Determine the [x, y] coordinate at the center of the cell enclosing the given text.  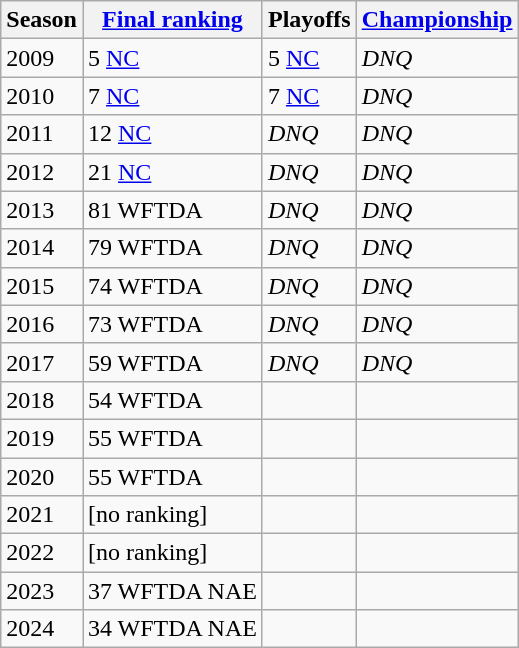
Playoffs [309, 20]
2024 [42, 629]
2023 [42, 591]
2017 [42, 362]
74 WFTDA [172, 286]
21 NC [172, 172]
2020 [42, 477]
2015 [42, 286]
79 WFTDA [172, 248]
2011 [42, 134]
2009 [42, 58]
81 WFTDA [172, 210]
34 WFTDA NAE [172, 629]
2013 [42, 210]
Final ranking [172, 20]
2014 [42, 248]
Championship [437, 20]
2019 [42, 438]
12 NC [172, 134]
2016 [42, 324]
59 WFTDA [172, 362]
2012 [42, 172]
37 WFTDA NAE [172, 591]
73 WFTDA [172, 324]
2018 [42, 400]
2021 [42, 515]
2010 [42, 96]
2022 [42, 553]
54 WFTDA [172, 400]
Season [42, 20]
